Determine the [X, Y] coordinate at the center of the cell enclosing the given text.  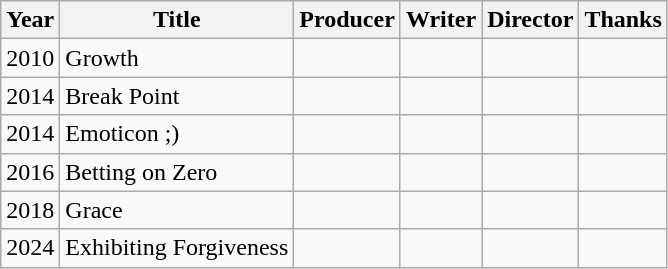
Break Point [177, 96]
Emoticon ;) [177, 134]
Exhibiting Forgiveness [177, 248]
Betting on Zero [177, 172]
Writer [440, 20]
Growth [177, 58]
2018 [30, 210]
Thanks [623, 20]
Year [30, 20]
Producer [348, 20]
Title [177, 20]
2010 [30, 58]
2024 [30, 248]
2016 [30, 172]
Grace [177, 210]
Director [530, 20]
